Extract the [x, y] coordinate from the center of the cell holding the provided text.  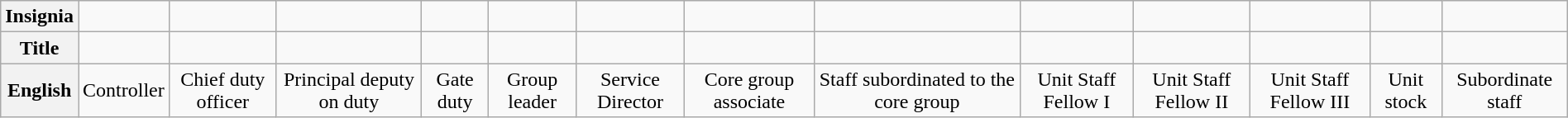
Unit Staff Fellow III [1310, 91]
Group leader [533, 91]
Chief duty officer [222, 91]
Subordinate staff [1504, 91]
Staff subordinated to the core group [916, 91]
English [40, 91]
Unit stock [1406, 91]
Unit Staff Fellow II [1191, 91]
Service Director [630, 91]
Unit Staff Fellow I [1077, 91]
Principal deputy on duty [349, 91]
Insignia [40, 17]
Controller [124, 91]
Title [40, 48]
Core group associate [749, 91]
Gate duty [455, 91]
